Return the [X, Y] coordinate for the center point of the cell that contains the specified text.  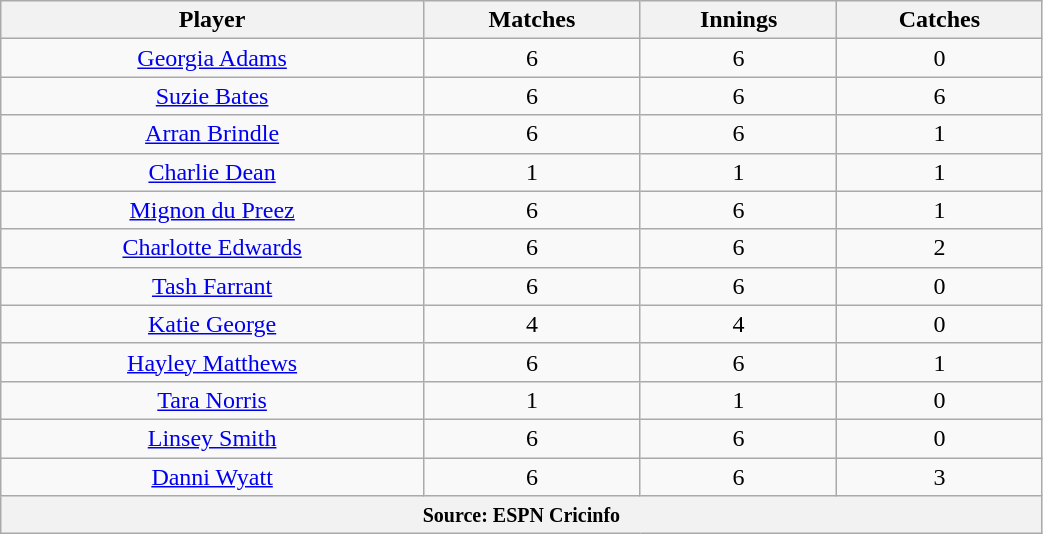
Mignon du Preez [212, 210]
Matches [532, 20]
Georgia Adams [212, 58]
Arran Brindle [212, 134]
Linsey Smith [212, 438]
Tash Farrant [212, 286]
Player [212, 20]
Innings [738, 20]
Danni Wyatt [212, 477]
Suzie Bates [212, 96]
Hayley Matthews [212, 362]
Charlie Dean [212, 172]
Katie George [212, 324]
Tara Norris [212, 400]
2 [940, 248]
Catches [940, 20]
Charlotte Edwards [212, 248]
Source: ESPN Cricinfo [522, 515]
3 [940, 477]
